Capture the cell that displays the provided text and extract its [X, Y] central coordinate. 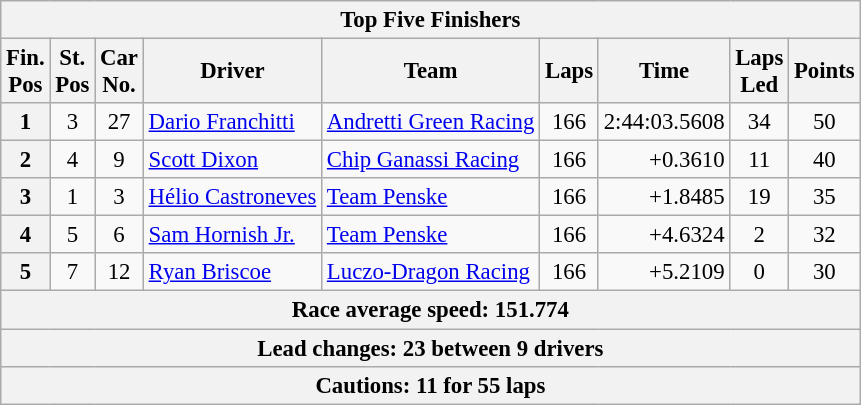
+4.6324 [664, 235]
+5.2109 [664, 273]
0 [760, 273]
Lead changes: 23 between 9 drivers [430, 348]
50 [824, 122]
32 [824, 235]
6 [120, 235]
Points [824, 72]
34 [760, 122]
Team [431, 72]
Top Five Finishers [430, 20]
Andretti Green Racing [431, 122]
Dario Franchitti [232, 122]
CarNo. [120, 72]
LapsLed [760, 72]
Laps [570, 72]
+0.3610 [664, 160]
Cautions: 11 for 55 laps [430, 385]
Luczo-Dragon Racing [431, 273]
9 [120, 160]
11 [760, 160]
Chip Ganassi Racing [431, 160]
Scott Dixon [232, 160]
2:44:03.5608 [664, 122]
40 [824, 160]
Driver [232, 72]
Fin.Pos [26, 72]
Sam Hornish Jr. [232, 235]
Time [664, 72]
12 [120, 273]
27 [120, 122]
Ryan Briscoe [232, 273]
7 [72, 273]
St.Pos [72, 72]
19 [760, 197]
+1.8485 [664, 197]
35 [824, 197]
Race average speed: 151.774 [430, 310]
30 [824, 273]
Hélio Castroneves [232, 197]
